From the cell containing the given text, extract its center point as [X, Y] coordinate. 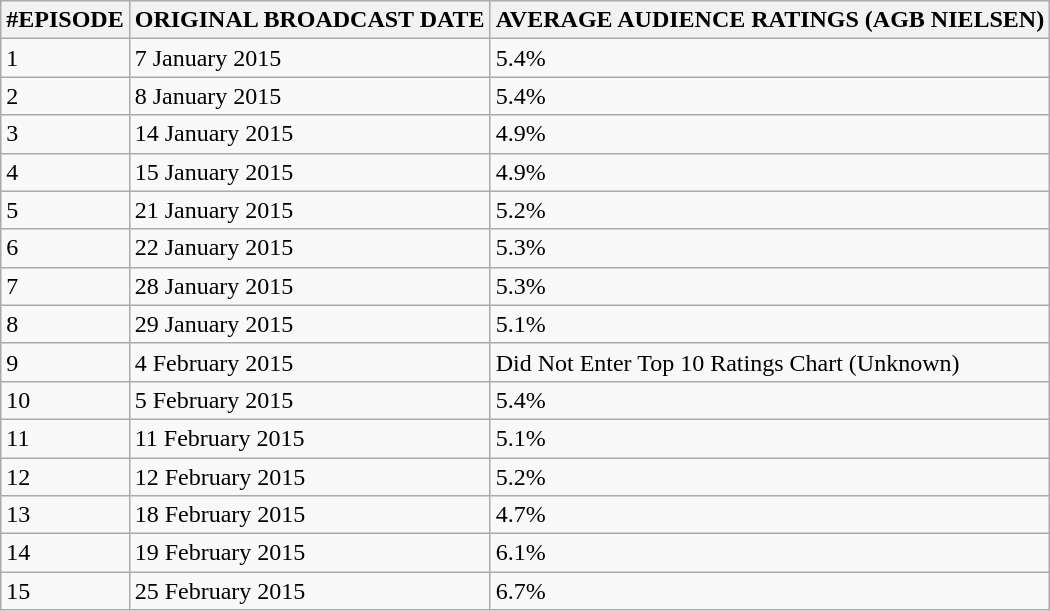
21 January 2015 [310, 210]
12 February 2015 [310, 477]
ORIGINAL BROADCAST DATE [310, 20]
5 February 2015 [310, 400]
1 [65, 58]
2 [65, 96]
3 [65, 134]
14 [65, 553]
4 [65, 172]
12 [65, 477]
10 [65, 400]
6 [65, 248]
15 January 2015 [310, 172]
6.1% [770, 553]
28 January 2015 [310, 286]
7 [65, 286]
8 January 2015 [310, 96]
15 [65, 591]
18 February 2015 [310, 515]
22 January 2015 [310, 248]
29 January 2015 [310, 324]
7 January 2015 [310, 58]
#EPISODE [65, 20]
AVERAGE AUDIENCE RATINGS (AGB NIELSEN) [770, 20]
11 February 2015 [310, 438]
9 [65, 362]
25 February 2015 [310, 591]
11 [65, 438]
4.7% [770, 515]
19 February 2015 [310, 553]
Did Not Enter Top 10 Ratings Chart (Unknown) [770, 362]
6.7% [770, 591]
14 January 2015 [310, 134]
4 February 2015 [310, 362]
8 [65, 324]
13 [65, 515]
5 [65, 210]
